Provide the [X, Y] coordinate of the cell's center where the given text is located.  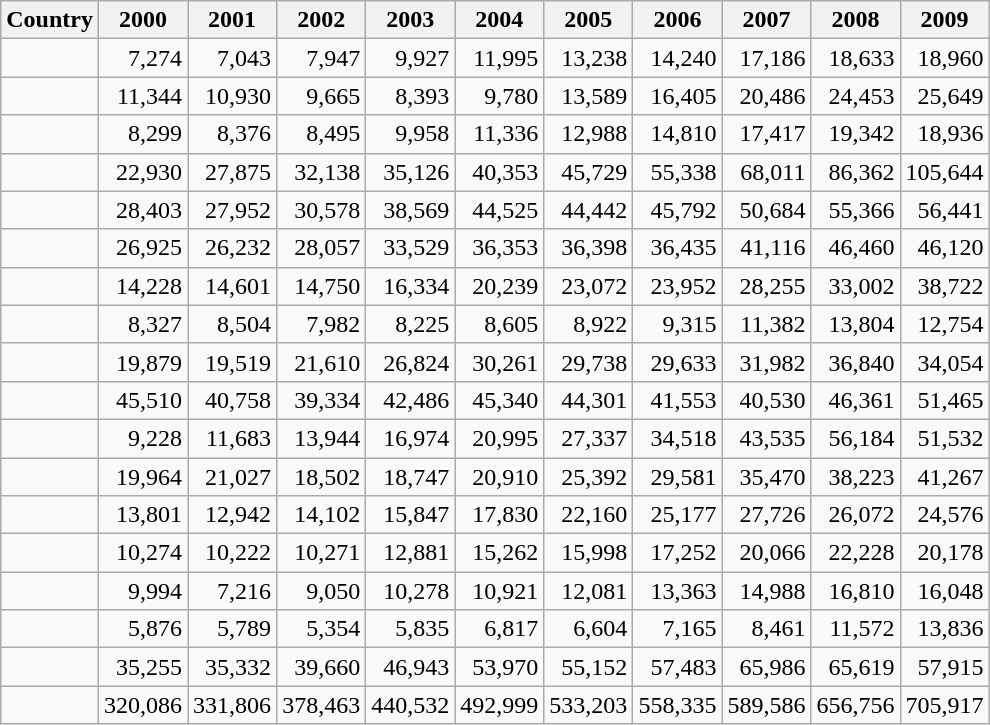
44,525 [500, 210]
31,982 [766, 362]
26,072 [856, 515]
8,495 [322, 134]
29,738 [588, 362]
440,532 [410, 705]
2006 [678, 20]
14,750 [322, 286]
533,203 [588, 705]
25,392 [588, 477]
25,649 [944, 96]
13,238 [588, 58]
17,417 [766, 134]
7,043 [232, 58]
40,353 [500, 172]
11,995 [500, 58]
26,232 [232, 248]
492,999 [500, 705]
589,586 [766, 705]
27,337 [588, 438]
8,504 [232, 324]
10,921 [500, 591]
2007 [766, 20]
11,336 [500, 134]
15,262 [500, 553]
35,332 [232, 667]
10,930 [232, 96]
55,366 [856, 210]
13,804 [856, 324]
16,810 [856, 591]
51,465 [944, 400]
35,255 [142, 667]
656,756 [856, 705]
13,363 [678, 591]
10,274 [142, 553]
35,470 [766, 477]
18,960 [944, 58]
11,572 [856, 629]
9,228 [142, 438]
20,178 [944, 553]
7,165 [678, 629]
56,441 [944, 210]
27,726 [766, 515]
9,958 [410, 134]
20,995 [500, 438]
41,553 [678, 400]
20,910 [500, 477]
14,228 [142, 286]
8,393 [410, 96]
8,225 [410, 324]
34,518 [678, 438]
2005 [588, 20]
26,925 [142, 248]
2001 [232, 20]
12,942 [232, 515]
36,435 [678, 248]
8,376 [232, 134]
9,994 [142, 591]
43,535 [766, 438]
27,952 [232, 210]
86,362 [856, 172]
Country [50, 20]
16,334 [410, 286]
5,789 [232, 629]
16,405 [678, 96]
7,982 [322, 324]
40,530 [766, 400]
9,780 [500, 96]
44,442 [588, 210]
24,453 [856, 96]
26,824 [410, 362]
27,875 [232, 172]
38,569 [410, 210]
45,729 [588, 172]
2003 [410, 20]
34,054 [944, 362]
705,917 [944, 705]
2009 [944, 20]
105,644 [944, 172]
9,050 [322, 591]
65,986 [766, 667]
10,278 [410, 591]
14,240 [678, 58]
13,944 [322, 438]
8,299 [142, 134]
7,216 [232, 591]
30,578 [322, 210]
41,116 [766, 248]
5,835 [410, 629]
558,335 [678, 705]
6,604 [588, 629]
41,267 [944, 477]
38,223 [856, 477]
12,988 [588, 134]
28,255 [766, 286]
21,610 [322, 362]
17,186 [766, 58]
14,102 [322, 515]
29,633 [678, 362]
14,810 [678, 134]
18,633 [856, 58]
331,806 [232, 705]
13,589 [588, 96]
12,081 [588, 591]
57,483 [678, 667]
46,943 [410, 667]
24,576 [944, 515]
20,066 [766, 553]
320,086 [142, 705]
57,915 [944, 667]
16,974 [410, 438]
2002 [322, 20]
2004 [500, 20]
10,271 [322, 553]
38,722 [944, 286]
33,002 [856, 286]
2000 [142, 20]
15,847 [410, 515]
18,502 [322, 477]
11,382 [766, 324]
2008 [856, 20]
6,817 [500, 629]
46,460 [856, 248]
39,334 [322, 400]
19,342 [856, 134]
17,252 [678, 553]
8,605 [500, 324]
5,354 [322, 629]
19,964 [142, 477]
14,988 [766, 591]
19,879 [142, 362]
28,403 [142, 210]
28,057 [322, 248]
30,261 [500, 362]
46,361 [856, 400]
7,274 [142, 58]
40,758 [232, 400]
51,532 [944, 438]
39,660 [322, 667]
50,684 [766, 210]
18,936 [944, 134]
15,998 [588, 553]
14,601 [232, 286]
46,120 [944, 248]
8,327 [142, 324]
45,340 [500, 400]
55,152 [588, 667]
55,338 [678, 172]
22,160 [588, 515]
56,184 [856, 438]
42,486 [410, 400]
53,970 [500, 667]
32,138 [322, 172]
13,801 [142, 515]
10,222 [232, 553]
12,881 [410, 553]
45,510 [142, 400]
22,228 [856, 553]
65,619 [856, 667]
12,754 [944, 324]
5,876 [142, 629]
20,239 [500, 286]
19,519 [232, 362]
29,581 [678, 477]
13,836 [944, 629]
45,792 [678, 210]
33,529 [410, 248]
21,027 [232, 477]
18,747 [410, 477]
11,344 [142, 96]
22,930 [142, 172]
20,486 [766, 96]
9,665 [322, 96]
36,840 [856, 362]
35,126 [410, 172]
16,048 [944, 591]
68,011 [766, 172]
17,830 [500, 515]
25,177 [678, 515]
9,927 [410, 58]
44,301 [588, 400]
11,683 [232, 438]
23,072 [588, 286]
36,353 [500, 248]
7,947 [322, 58]
36,398 [588, 248]
8,922 [588, 324]
8,461 [766, 629]
378,463 [322, 705]
9,315 [678, 324]
23,952 [678, 286]
